Locate the cell with the specified text and output its (X, Y) center coordinate. 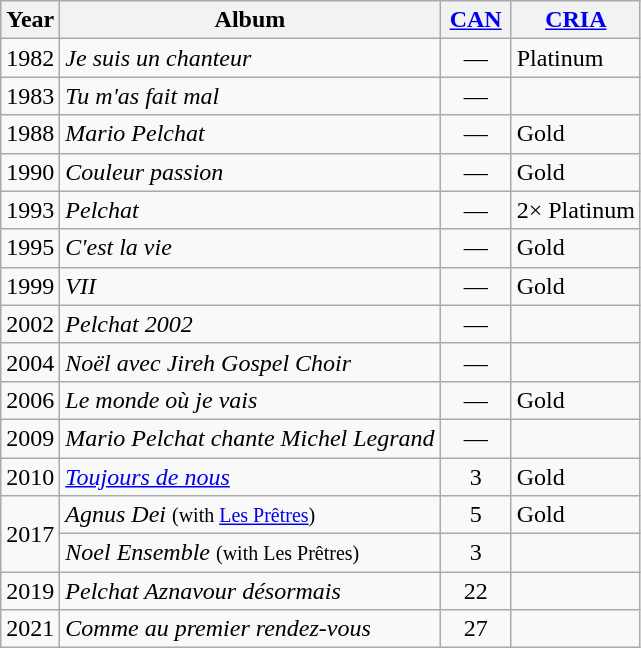
Noel Ensemble (with Les Prêtres) (250, 553)
2017 (30, 534)
C'est la vie (250, 248)
22 (476, 591)
1993 (30, 210)
Platinum (576, 58)
Pelchat (250, 210)
2006 (30, 400)
27 (476, 629)
Year (30, 20)
2019 (30, 591)
Mario Pelchat chante Michel Legrand (250, 438)
Couleur passion (250, 172)
CRIA (576, 20)
Agnus Dei (with Les Prêtres) (250, 515)
Mario Pelchat (250, 134)
1982 (30, 58)
1999 (30, 286)
Le monde où je vais (250, 400)
2010 (30, 477)
1995 (30, 248)
2009 (30, 438)
Pelchat Aznavour désormais (250, 591)
1990 (30, 172)
Comme au premier rendez-vous (250, 629)
2× Platinum (576, 210)
1988 (30, 134)
Toujours de nous (250, 477)
1983 (30, 96)
Noël avec Jireh Gospel Choir (250, 362)
Je suis un chanteur (250, 58)
Tu m'as fait mal (250, 96)
Album (250, 20)
2002 (30, 324)
5 (476, 515)
2004 (30, 362)
VII (250, 286)
CAN (476, 20)
Pelchat 2002 (250, 324)
2021 (30, 629)
